From the cell containing the given text, extract its center point as [X, Y] coordinate. 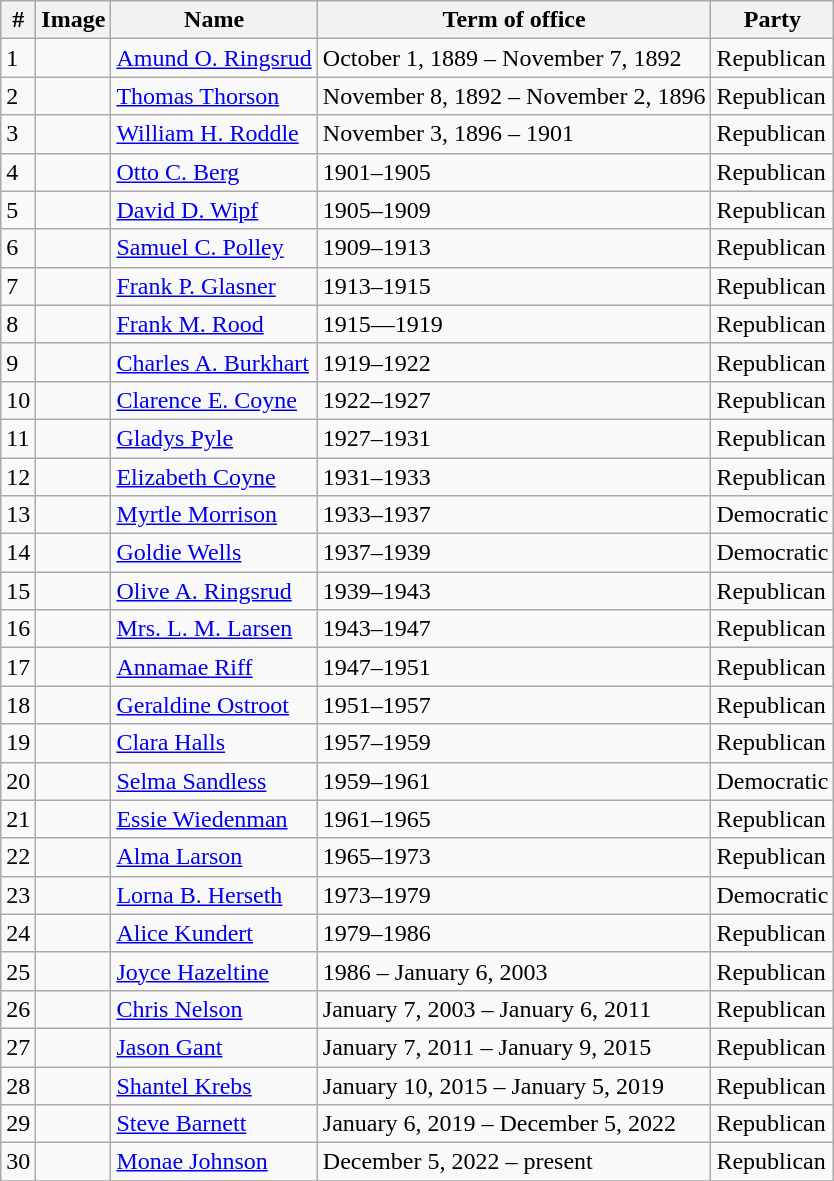
1927–1931 [514, 438]
1943–1947 [514, 629]
26 [18, 1009]
October 1, 1889 – November 7, 1892 [514, 58]
1937–1939 [514, 553]
22 [18, 857]
November 3, 1896 – 1901 [514, 134]
28 [18, 1085]
Essie Wiedenman [214, 819]
25 [18, 971]
6 [18, 248]
Thomas Thorson [214, 96]
1919–1922 [514, 362]
January 6, 2019 – December 5, 2022 [514, 1124]
11 [18, 438]
January 7, 2011 – January 9, 2015 [514, 1047]
January 10, 2015 – January 5, 2019 [514, 1085]
Joyce Hazeltine [214, 971]
November 8, 1892 – November 2, 1896 [514, 96]
1959–1961 [514, 781]
Charles A. Burkhart [214, 362]
# [18, 20]
29 [18, 1124]
1933–1937 [514, 515]
Olive A. Ringsrud [214, 591]
7 [18, 286]
13 [18, 515]
1957–1959 [514, 743]
Lorna B. Herseth [214, 895]
William H. Roddle [214, 134]
Selma Sandless [214, 781]
Image [74, 20]
Clarence E. Coyne [214, 400]
David D. Wipf [214, 210]
1986 – January 6, 2003 [514, 971]
5 [18, 210]
1973–1979 [514, 895]
Alice Kundert [214, 933]
December 5, 2022 – present [514, 1162]
1951–1957 [514, 705]
Party [772, 20]
Steve Barnett [214, 1124]
23 [18, 895]
Alma Larson [214, 857]
30 [18, 1162]
1901–1905 [514, 172]
1913–1915 [514, 286]
3 [18, 134]
Gladys Pyle [214, 438]
27 [18, 1047]
1922–1927 [514, 400]
Goldie Wells [214, 553]
Name [214, 20]
12 [18, 477]
8 [18, 324]
1979–1986 [514, 933]
Frank M. Rood [214, 324]
24 [18, 933]
14 [18, 553]
Geraldine Ostroot [214, 705]
Monae Johnson [214, 1162]
21 [18, 819]
1961–1965 [514, 819]
1915—1919 [514, 324]
9 [18, 362]
Annamae Riff [214, 667]
1905–1909 [514, 210]
Amund O. Ringsrud [214, 58]
Otto C. Berg [214, 172]
4 [18, 172]
1 [18, 58]
15 [18, 591]
16 [18, 629]
10 [18, 400]
18 [18, 705]
19 [18, 743]
1939–1943 [514, 591]
January 7, 2003 – January 6, 2011 [514, 1009]
Shantel Krebs [214, 1085]
Clara Halls [214, 743]
Elizabeth Coyne [214, 477]
2 [18, 96]
Frank P. Glasner [214, 286]
Term of office [514, 20]
Samuel C. Polley [214, 248]
Jason Gant [214, 1047]
Chris Nelson [214, 1009]
1931–1933 [514, 477]
17 [18, 667]
20 [18, 781]
Myrtle Morrison [214, 515]
Mrs. L. M. Larsen [214, 629]
1947–1951 [514, 667]
1909–1913 [514, 248]
1965–1973 [514, 857]
